From the cell containing the given text, extract its center point as [x, y] coordinate. 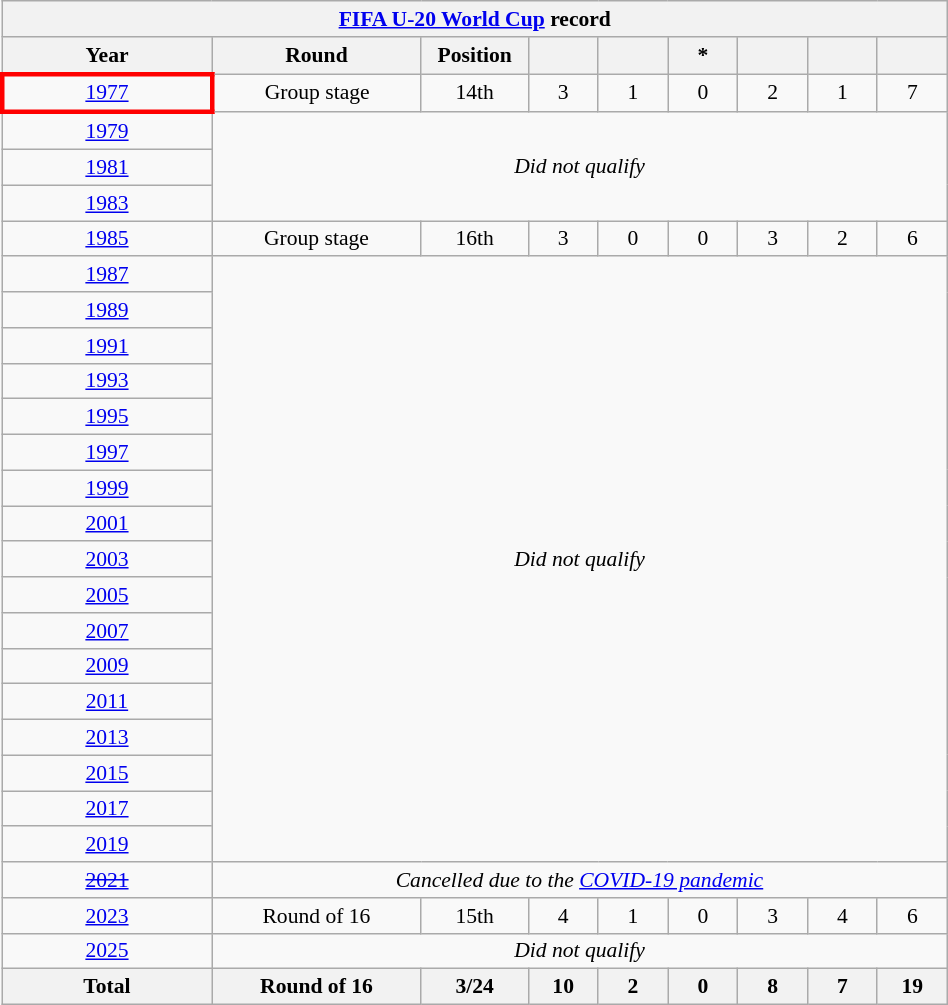
16th [474, 239]
2011 [106, 702]
10 [563, 987]
2005 [106, 595]
2001 [106, 524]
1983 [106, 203]
2013 [106, 738]
* [703, 56]
1985 [106, 239]
1979 [106, 132]
1981 [106, 168]
1989 [106, 310]
14th [474, 94]
1993 [106, 381]
1977 [106, 94]
2025 [106, 951]
1991 [106, 346]
1995 [106, 417]
2009 [106, 666]
15th [474, 916]
Year [106, 56]
2017 [106, 809]
FIFA U-20 World Cup record [474, 19]
2023 [106, 916]
Cancelled due to the COVID-19 pandemic [580, 880]
2021 [106, 880]
3/24 [474, 987]
1999 [106, 488]
Round [316, 56]
19 [912, 987]
2003 [106, 560]
1987 [106, 275]
2019 [106, 845]
8 [773, 987]
2015 [106, 773]
Position [474, 56]
1997 [106, 453]
Total [106, 987]
2007 [106, 631]
